Determine the [x, y] coordinate at the center of the cell enclosing the given text.  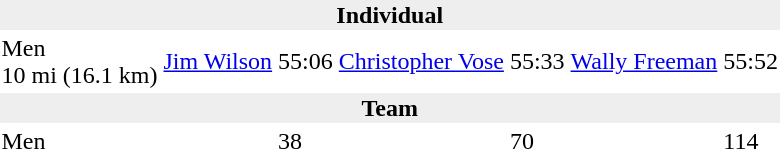
Wally Freeman [644, 62]
Jim Wilson [218, 62]
55:52 [751, 62]
Individual [390, 15]
Christopher Vose [421, 62]
Men10 mi (16.1 km) [80, 62]
55:06 [306, 62]
55:33 [537, 62]
Team [390, 108]
